For the text-containing cell, return its midpoint in (X, Y) coordinate format. 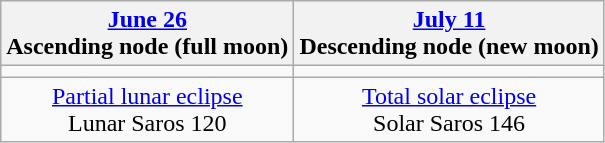
Partial lunar eclipseLunar Saros 120 (148, 110)
June 26Ascending node (full moon) (148, 34)
Total solar eclipseSolar Saros 146 (449, 110)
July 11Descending node (new moon) (449, 34)
